Identify which cell holds the provided text, then report its (x, y) central coordinate. 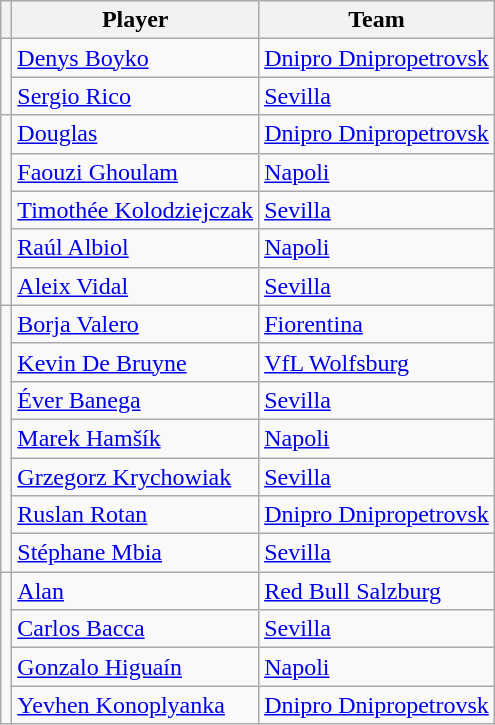
VfL Wolfsburg (377, 362)
Denys Boyko (136, 58)
Stéphane Mbia (136, 553)
Aleix Vidal (136, 286)
Faouzi Ghoulam (136, 172)
Timothée Kolodziejczak (136, 210)
Red Bull Salzburg (377, 591)
Gonzalo Higuaín (136, 667)
Yevhen Konoplyanka (136, 705)
Raúl Albiol (136, 248)
Grzegorz Krychowiak (136, 477)
Borja Valero (136, 324)
Éver Banega (136, 400)
Fiorentina (377, 324)
Marek Hamšík (136, 438)
Sergio Rico (136, 96)
Douglas (136, 134)
Carlos Bacca (136, 629)
Kevin De Bruyne (136, 362)
Team (377, 20)
Alan (136, 591)
Ruslan Rotan (136, 515)
Player (136, 20)
